Capture the cell that displays the provided text and extract its [x, y] central coordinate. 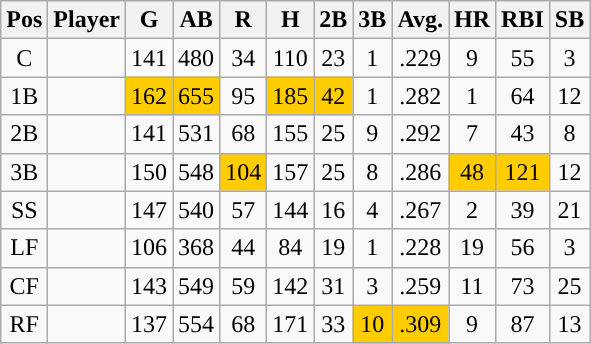
150 [150, 172]
R [244, 20]
185 [290, 96]
Pos [24, 20]
56 [523, 248]
42 [334, 96]
SS [24, 210]
10 [372, 324]
548 [196, 172]
33 [334, 324]
142 [290, 286]
44 [244, 248]
21 [569, 210]
.267 [420, 210]
.259 [420, 286]
554 [196, 324]
SB [569, 20]
121 [523, 172]
31 [334, 286]
.229 [420, 58]
13 [569, 324]
AB [196, 20]
143 [150, 286]
43 [523, 134]
155 [290, 134]
23 [334, 58]
55 [523, 58]
G [150, 20]
HR [472, 20]
147 [150, 210]
531 [196, 134]
540 [196, 210]
.309 [420, 324]
171 [290, 324]
480 [196, 58]
.286 [420, 172]
LF [24, 248]
39 [523, 210]
368 [196, 248]
RF [24, 324]
Player [87, 20]
655 [196, 96]
57 [244, 210]
48 [472, 172]
34 [244, 58]
157 [290, 172]
84 [290, 248]
106 [150, 248]
Avg. [420, 20]
549 [196, 286]
95 [244, 96]
.292 [420, 134]
110 [290, 58]
73 [523, 286]
C [24, 58]
11 [472, 286]
64 [523, 96]
4 [372, 210]
CF [24, 286]
16 [334, 210]
1B [24, 96]
144 [290, 210]
.282 [420, 96]
.228 [420, 248]
137 [150, 324]
87 [523, 324]
7 [472, 134]
104 [244, 172]
59 [244, 286]
RBI [523, 20]
2 [472, 210]
H [290, 20]
162 [150, 96]
